Return (X, Y) of the center of cell containing provided text 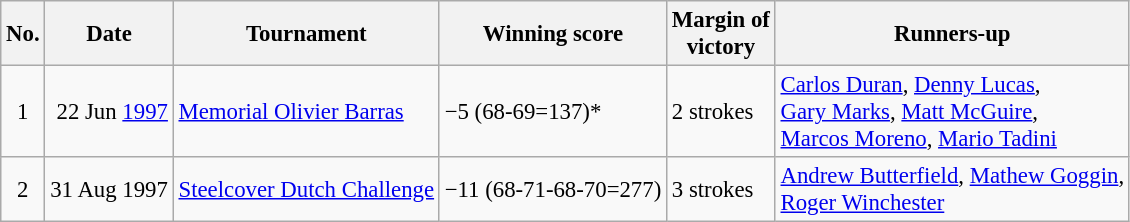
Margin ofvictory (722, 34)
Runners-up (952, 34)
No. (23, 34)
2 (23, 190)
Memorial Olivier Barras (306, 112)
2 strokes (722, 112)
3 strokes (722, 190)
Date (109, 34)
−11 (68-71-68-70=277) (552, 190)
31 Aug 1997 (109, 190)
Winning score (552, 34)
1 (23, 112)
22 Jun 1997 (109, 112)
Steelcover Dutch Challenge (306, 190)
−5 (68-69=137)* (552, 112)
Andrew Butterfield, Mathew Goggin, Roger Winchester (952, 190)
Carlos Duran, Denny Lucas, Gary Marks, Matt McGuire, Marcos Moreno, Mario Tadini (952, 112)
Tournament (306, 34)
